Return [x, y] of the center of cell containing provided text 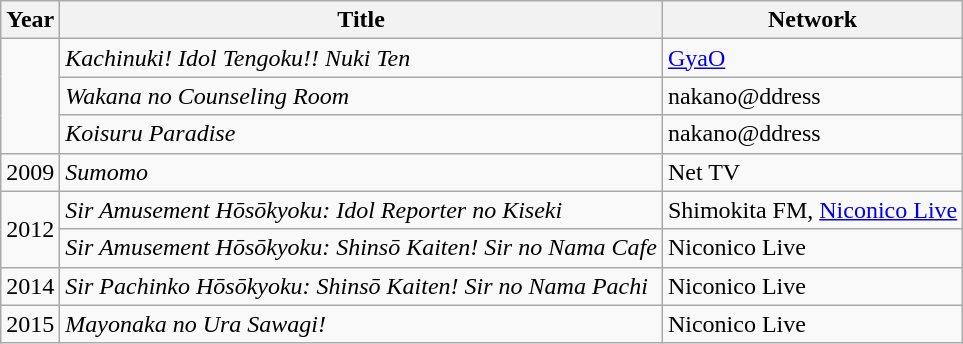
GyaO [812, 58]
Net TV [812, 172]
Sir Amusement Hōsōkyoku: Shinsō Kaiten! Sir no Nama Cafe [362, 248]
Shimokita FM, Niconico Live [812, 210]
2009 [30, 172]
Wakana no Counseling Room [362, 96]
Sir Pachinko Hōsōkyoku: Shinsō Kaiten! Sir no Nama Pachi [362, 286]
Network [812, 20]
2014 [30, 286]
Koisuru Paradise [362, 134]
2015 [30, 324]
Year [30, 20]
2012 [30, 229]
Sir Amusement Hōsōkyoku: Idol Reporter no Kiseki [362, 210]
Mayonaka no Ura Sawagi! [362, 324]
Kachinuki! Idol Tengoku!! Nuki Ten [362, 58]
Sumomo [362, 172]
Title [362, 20]
